From the cell containing the given text, extract its center point as (X, Y) coordinate. 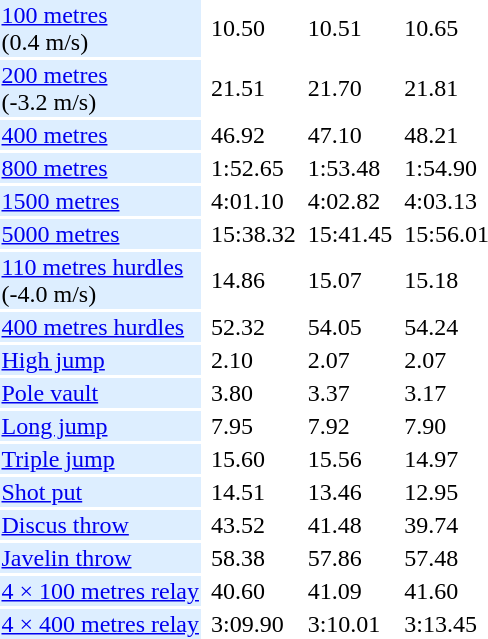
3.37 (350, 393)
40.60 (253, 591)
54.05 (350, 327)
14.86 (253, 280)
4:01.10 (253, 201)
High jump (100, 360)
41.09 (350, 591)
15.60 (253, 459)
Triple jump (100, 459)
43.52 (253, 525)
400 metres hurdles (100, 327)
15.56 (350, 459)
7.92 (350, 426)
15.07 (350, 280)
4:02.82 (350, 201)
57.86 (350, 558)
21.70 (350, 88)
3.80 (253, 393)
7.95 (253, 426)
52.32 (253, 327)
46.92 (253, 135)
3:09.90 (253, 624)
800 metres (100, 168)
1:52.65 (253, 168)
58.38 (253, 558)
Shot put (100, 492)
4 × 400 metres relay (100, 624)
47.10 (350, 135)
Pole vault (100, 393)
Discus throw (100, 525)
110 metres hurdles (-4.0 m/s) (100, 280)
1500 metres (100, 201)
14.51 (253, 492)
100 metres (0.4 m/s) (100, 28)
2.07 (350, 360)
13.46 (350, 492)
200 metres (-3.2 m/s) (100, 88)
4 × 100 metres relay (100, 591)
3:10.01 (350, 624)
41.48 (350, 525)
Long jump (100, 426)
1:53.48 (350, 168)
Javelin throw (100, 558)
10.50 (253, 28)
15:38.32 (253, 234)
21.51 (253, 88)
5000 metres (100, 234)
15:41.45 (350, 234)
400 metres (100, 135)
10.51 (350, 28)
2.10 (253, 360)
